Detect which cell encompasses the target text, then output its (x, y) center coordinate. 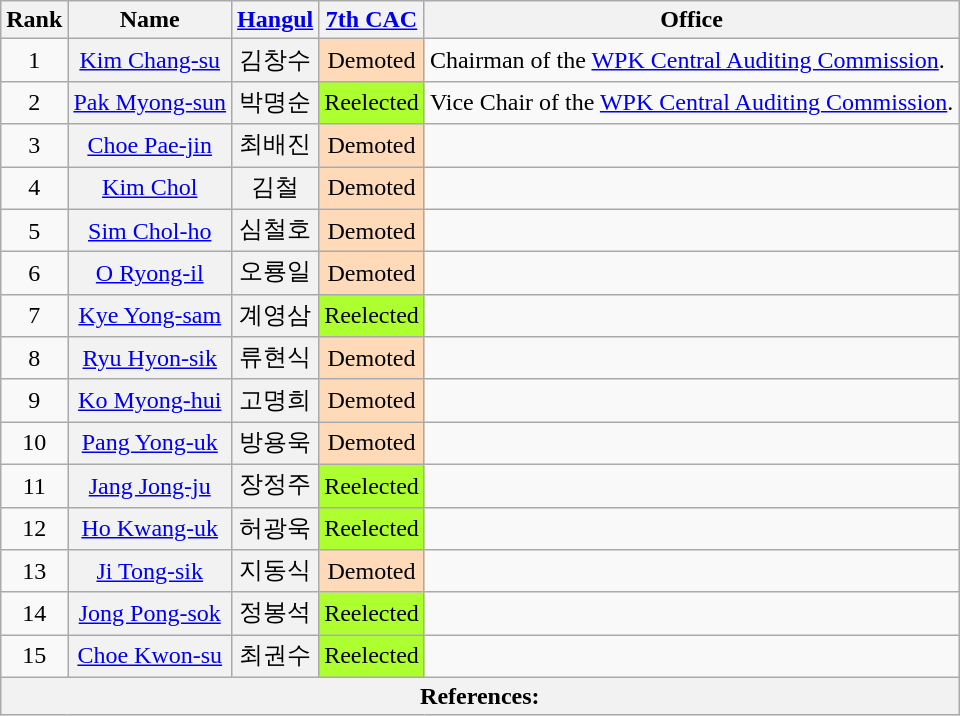
Hangul (276, 20)
김창수 (276, 60)
최권수 (276, 656)
2 (34, 102)
Choe Pae-jin (150, 146)
8 (34, 358)
Chairman of the WPK Central Auditing Commission. (691, 60)
7 (34, 316)
6 (34, 274)
허광욱 (276, 528)
11 (34, 486)
Kim Chang-su (150, 60)
Kye Yong-sam (150, 316)
Ryu Hyon-sik (150, 358)
Rank (34, 20)
박명순 (276, 102)
7th CAC (372, 20)
Ji Tong-sik (150, 572)
지동식 (276, 572)
심철호 (276, 230)
오룡일 (276, 274)
4 (34, 188)
13 (34, 572)
Vice Chair of the WPK Central Auditing Commission. (691, 102)
10 (34, 444)
Pak Myong-sun (150, 102)
15 (34, 656)
Office (691, 20)
12 (34, 528)
Kim Chol (150, 188)
References: (480, 696)
Choe Kwon-su (150, 656)
김철 (276, 188)
Jong Pong-sok (150, 614)
Name (150, 20)
Jang Jong-ju (150, 486)
Pang Yong-uk (150, 444)
14 (34, 614)
O Ryong-il (150, 274)
1 (34, 60)
Ho Kwang-uk (150, 528)
정봉석 (276, 614)
3 (34, 146)
계영삼 (276, 316)
Sim Chol-ho (150, 230)
장정주 (276, 486)
최배진 (276, 146)
류현식 (276, 358)
방용욱 (276, 444)
Ko Myong-hui (150, 400)
9 (34, 400)
5 (34, 230)
고명희 (276, 400)
